Return the [x, y] coordinate for the center point of the cell that contains the specified text.  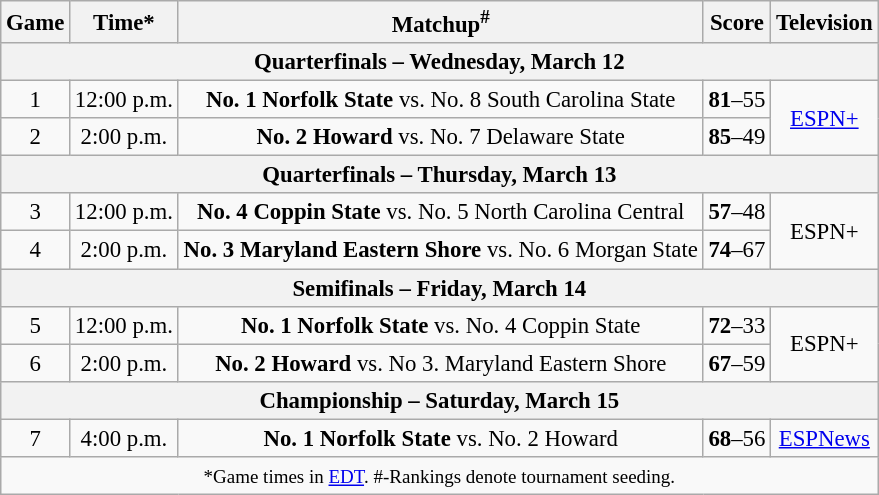
1 [36, 100]
4:00 p.m. [124, 438]
3 [36, 213]
No. 4 Coppin State vs. No. 5 North Carolina Central [440, 213]
85–49 [737, 137]
Semifinals – Friday, March 14 [440, 288]
2 [36, 137]
81–55 [737, 100]
Matchup# [440, 22]
No. 1 Norfolk State vs. No. 4 Coppin State [440, 325]
Time* [124, 22]
ESPNews [824, 438]
No. 1 Norfolk State vs. No. 8 South Carolina State [440, 100]
72–33 [737, 325]
68–56 [737, 438]
74–67 [737, 250]
7 [36, 438]
No. 2 Howard vs. No. 7 Delaware State [440, 137]
Quarterfinals – Thursday, March 13 [440, 175]
57–48 [737, 213]
Television [824, 22]
6 [36, 363]
No. 2 Howard vs. No 3. Maryland Eastern Shore [440, 363]
4 [36, 250]
No. 3 Maryland Eastern Shore vs. No. 6 Morgan State [440, 250]
Championship – Saturday, March 15 [440, 400]
No. 1 Norfolk State vs. No. 2 Howard [440, 438]
Game [36, 22]
Score [737, 22]
*Game times in EDT. #-Rankings denote tournament seeding. [440, 476]
5 [36, 325]
67–59 [737, 363]
Quarterfinals – Wednesday, March 12 [440, 62]
